Scan for the cell matching the given text and deliver its (X, Y) coordinate at center. 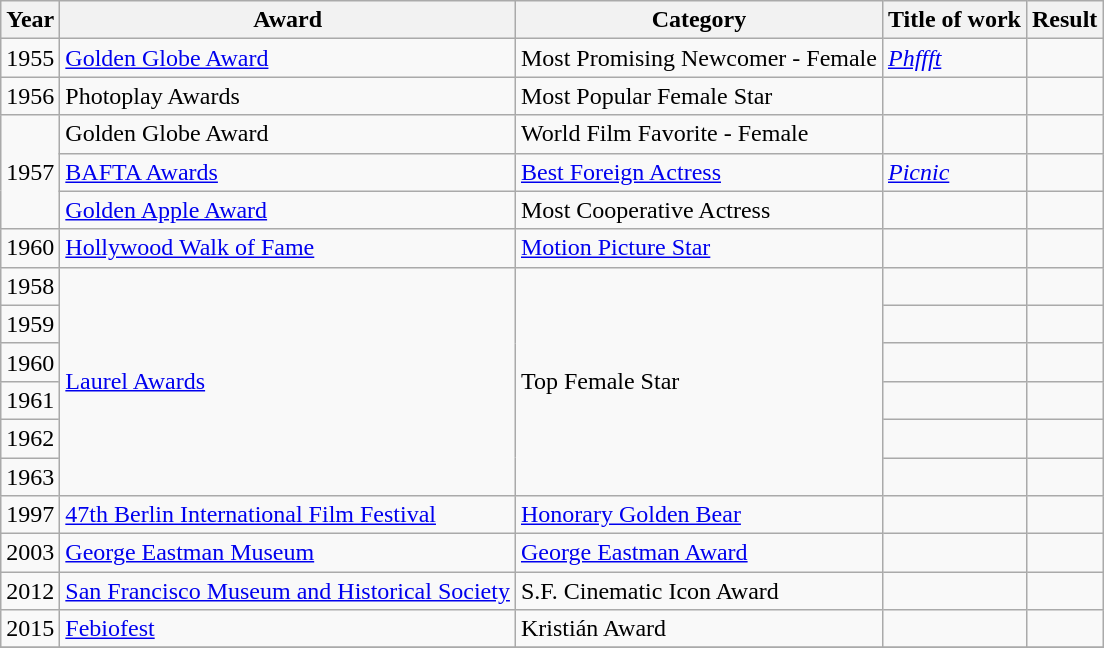
Motion Picture Star (698, 248)
World Film Favorite - Female (698, 134)
1955 (30, 58)
1961 (30, 400)
Febiofest (288, 629)
Result (1064, 20)
1997 (30, 515)
1963 (30, 477)
Picnic (954, 172)
1957 (30, 172)
Hollywood Walk of Fame (288, 248)
Laurel Awards (288, 381)
2012 (30, 591)
S.F. Cinematic Icon Award (698, 591)
Photoplay Awards (288, 96)
Most Cooperative Actress (698, 210)
George Eastman Award (698, 553)
1962 (30, 438)
2003 (30, 553)
San Francisco Museum and Historical Society (288, 591)
1956 (30, 96)
Kristián Award (698, 629)
Most Promising Newcomer - Female (698, 58)
Award (288, 20)
Golden Apple Award (288, 210)
George Eastman Museum (288, 553)
Phffft (954, 58)
Category (698, 20)
Honorary Golden Bear (698, 515)
1959 (30, 324)
47th Berlin International Film Festival (288, 515)
2015 (30, 629)
Title of work (954, 20)
Most Popular Female Star (698, 96)
1958 (30, 286)
Year (30, 20)
Top Female Star (698, 381)
BAFTA Awards (288, 172)
Best Foreign Actress (698, 172)
